Provide the (X, Y) coordinate of the cell's center where the given text is located.  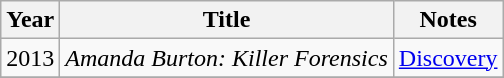
Title (226, 20)
Notes (448, 20)
2013 (30, 58)
Discovery (448, 58)
Amanda Burton: Killer Forensics (226, 58)
Year (30, 20)
